Pinpoint the cell where the given text exists, returning its [x, y] midpoint coordinate. 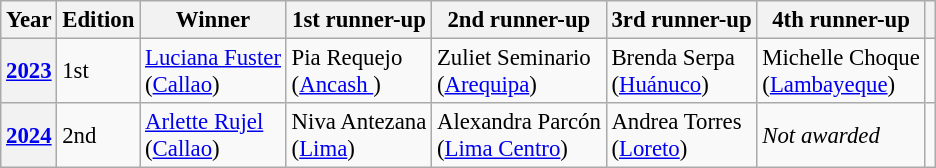
Zuliet Seminario(Arequipa) [519, 72]
Alexandra Parcón(Lima Centro) [519, 136]
Andrea Torres(Loreto) [682, 136]
Pia Requejo(Ancash ) [358, 72]
1st runner-up [358, 20]
Michelle Choque(Lambayeque) [841, 72]
Not awarded [841, 136]
1st [98, 72]
Arlette Rujel(Callao) [214, 136]
Niva Antezana(Lima) [358, 136]
3rd runner-up [682, 20]
4th runner-up [841, 20]
2023 [29, 72]
Edition [98, 20]
2nd [98, 136]
Luciana Fuster(Callao) [214, 72]
2024 [29, 136]
2nd runner-up [519, 20]
Year [29, 20]
Winner [214, 20]
Brenda Serpa(Huánuco) [682, 72]
